Search for the cell housing the specified text and yield its [X, Y] center coordinate. 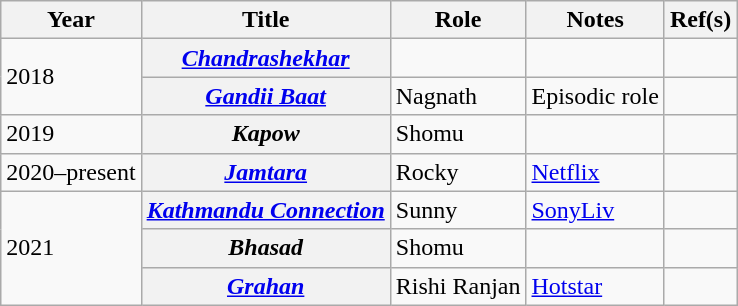
Bhasad [266, 248]
2021 [71, 248]
Ref(s) [700, 20]
Notes [595, 20]
2018 [71, 77]
Hotstar [595, 286]
2019 [71, 134]
Title [266, 20]
Kapow [266, 134]
Role [458, 20]
Year [71, 20]
Netflix [595, 172]
Nagnath [458, 96]
Rocky [458, 172]
Rishi Ranjan [458, 286]
Jamtara [266, 172]
Sunny [458, 210]
Kathmandu Connection [266, 210]
SonyLiv [595, 210]
2020–present [71, 172]
Chandrashekhar [266, 58]
Grahan [266, 286]
Episodic role [595, 96]
Gandii Baat [266, 96]
